Identify which cell holds the provided text, then report its (X, Y) central coordinate. 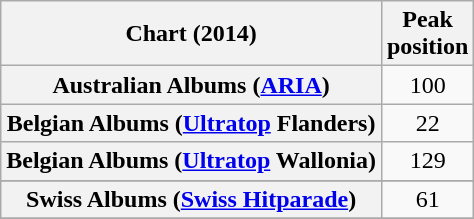
22 (427, 123)
Chart (2014) (192, 34)
Peakposition (427, 34)
61 (427, 199)
129 (427, 161)
Belgian Albums (Ultratop Flanders) (192, 123)
100 (427, 85)
Swiss Albums (Swiss Hitparade) (192, 199)
Australian Albums (ARIA) (192, 85)
Belgian Albums (Ultratop Wallonia) (192, 161)
